Output the [x, y] coordinate of the center of the cell containing the given text.  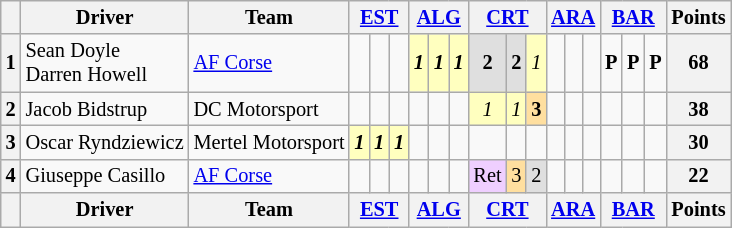
Oscar Ryndziewicz [105, 142]
30 [698, 142]
22 [698, 176]
Jacob Bidstrup [105, 109]
Ret [488, 176]
68 [698, 63]
4 [11, 176]
38 [698, 109]
Mertel Motorsport [270, 142]
Sean Doyle Darren Howell [105, 63]
Giuseppe Casillo [105, 176]
DC Motorsport [270, 109]
